Return [X, Y] of the center of cell containing provided text 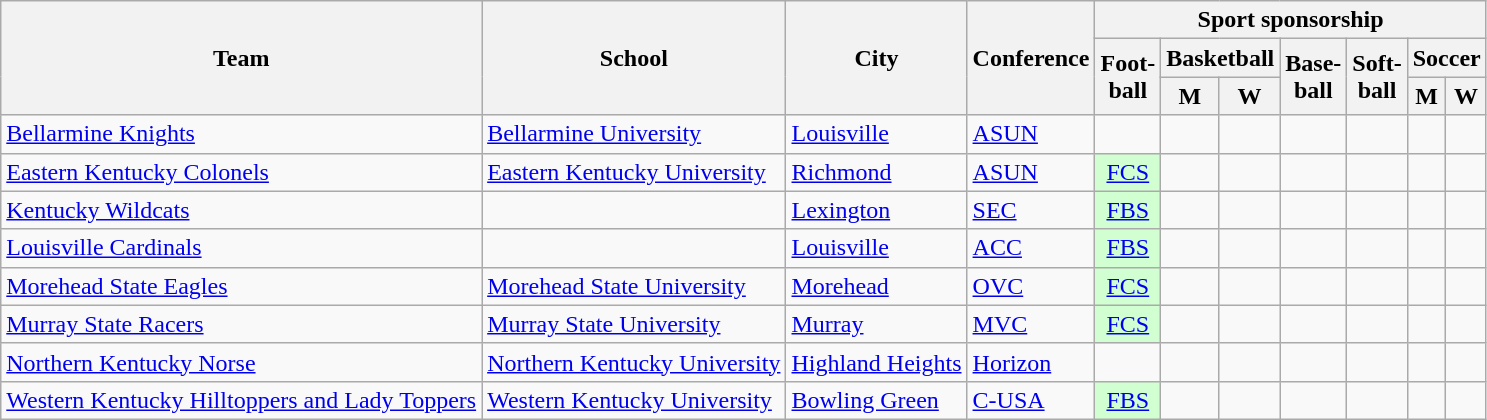
Murray [876, 324]
Morehead [876, 286]
Sport sponsorship [1290, 20]
Soccer [1446, 58]
Morehead State University [634, 286]
Northern Kentucky Norse [242, 362]
C-USA [1031, 400]
Eastern Kentucky Colonels [242, 172]
Murray State University [634, 324]
Base-ball [1314, 77]
Bowling Green [876, 400]
Foot-ball [1128, 77]
Northern Kentucky University [634, 362]
Richmond [876, 172]
Lexington [876, 210]
Morehead State Eagles [242, 286]
Bellarmine Knights [242, 134]
OVC [1031, 286]
Basketball [1220, 58]
Western Kentucky Hilltoppers and Lady Toppers [242, 400]
School [634, 58]
Murray State Racers [242, 324]
Louisville Cardinals [242, 248]
Conference [1031, 58]
Horizon [1031, 362]
Bellarmine University [634, 134]
SEC [1031, 210]
Western Kentucky University [634, 400]
Soft-ball [1377, 77]
City [876, 58]
Eastern Kentucky University [634, 172]
Highland Heights [876, 362]
MVC [1031, 324]
ACC [1031, 248]
Kentucky Wildcats [242, 210]
Team [242, 58]
